Detect which cell encompasses the target text, then output its (x, y) center coordinate. 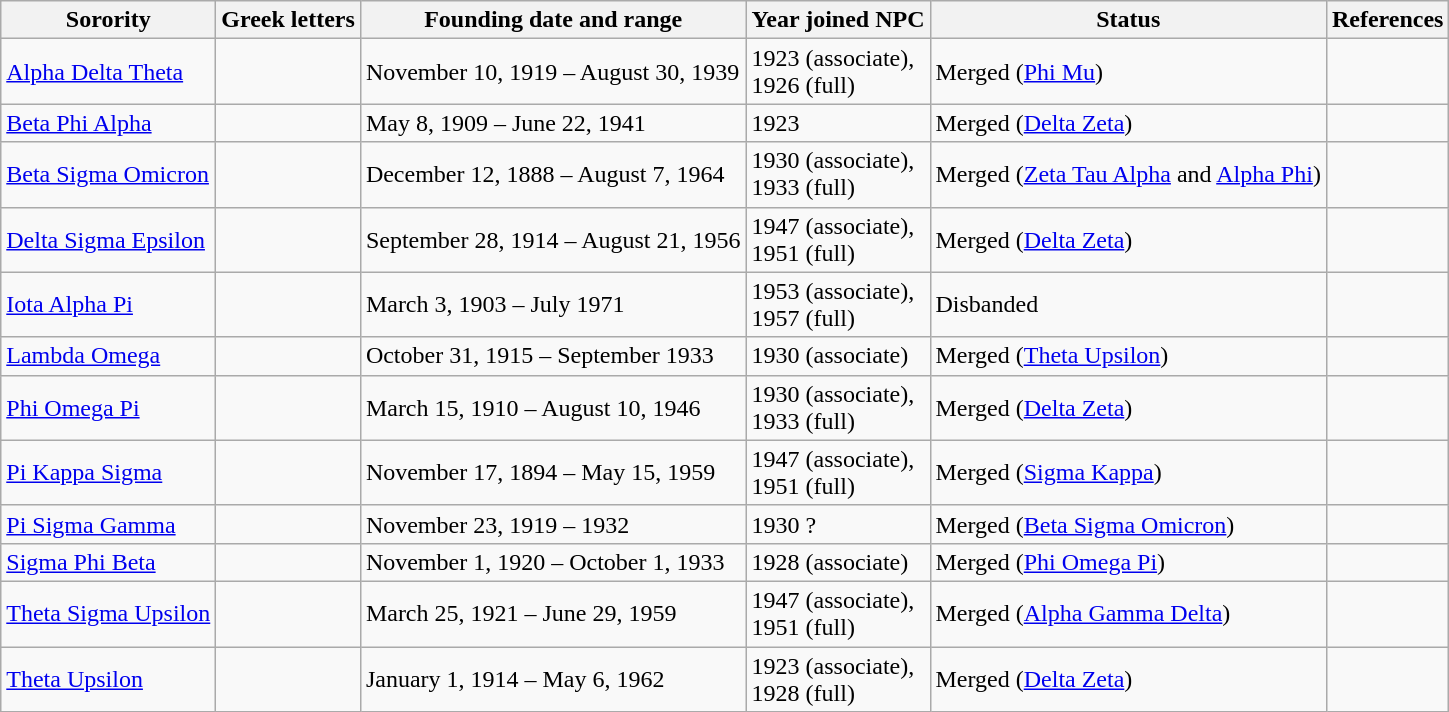
Status (1128, 20)
Lambda Omega (108, 356)
Merged (Sigma Kappa) (1128, 472)
Merged (Theta Upsilon) (1128, 356)
December 12, 1888 – August 7, 1964 (553, 174)
1923 (838, 123)
Beta Phi Alpha (108, 123)
Merged (Zeta Tau Alpha and Alpha Phi) (1128, 174)
1923 (associate),1926 (full) (838, 72)
1953 (associate),1957 (full) (838, 304)
1923 (associate),1928 (full) (838, 678)
Theta Upsilon (108, 678)
Phi Omega Pi (108, 408)
Year joined NPC (838, 20)
May 8, 1909 – June 22, 1941 (553, 123)
Merged (Alpha Gamma Delta) (1128, 614)
Pi Kappa Sigma (108, 472)
Disbanded (1128, 304)
Sigma Phi Beta (108, 562)
Merged (Beta Sigma Omicron) (1128, 524)
November 1, 1920 – October 1, 1933 (553, 562)
Merged (Phi Omega Pi) (1128, 562)
1928 (associate) (838, 562)
October 31, 1915 – September 1933 (553, 356)
March 3, 1903 – July 1971 (553, 304)
September 28, 1914 – August 21, 1956 (553, 240)
Beta Sigma Omicron (108, 174)
November 10, 1919 – August 30, 1939 (553, 72)
1930 ? (838, 524)
Delta Sigma Epsilon (108, 240)
March 15, 1910 – August 10, 1946 (553, 408)
1930 (associate) (838, 356)
Pi Sigma Gamma (108, 524)
Theta Sigma Upsilon (108, 614)
Greek letters (288, 20)
Merged (Phi Mu) (1128, 72)
References (1388, 20)
Sorority (108, 20)
January 1, 1914 – May 6, 1962 (553, 678)
Iota Alpha Pi (108, 304)
March 25, 1921 – June 29, 1959 (553, 614)
November 17, 1894 – May 15, 1959 (553, 472)
November 23, 1919 – 1932 (553, 524)
Founding date and range (553, 20)
Alpha Delta Theta (108, 72)
